Locate the cell with the specified text and output its [x, y] center coordinate. 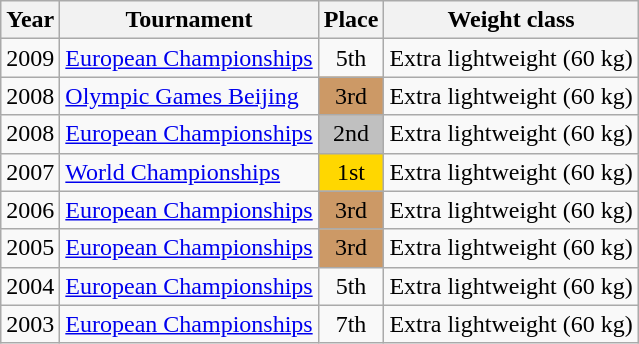
2004 [30, 286]
7th [351, 324]
2009 [30, 58]
Place [351, 20]
Tournament [189, 20]
Olympic Games Beijing [189, 96]
World Championships [189, 172]
2006 [30, 210]
2nd [351, 134]
Year [30, 20]
2005 [30, 248]
Weight class [511, 20]
2007 [30, 172]
2003 [30, 324]
1st [351, 172]
